Capture the cell that displays the provided text and extract its (x, y) central coordinate. 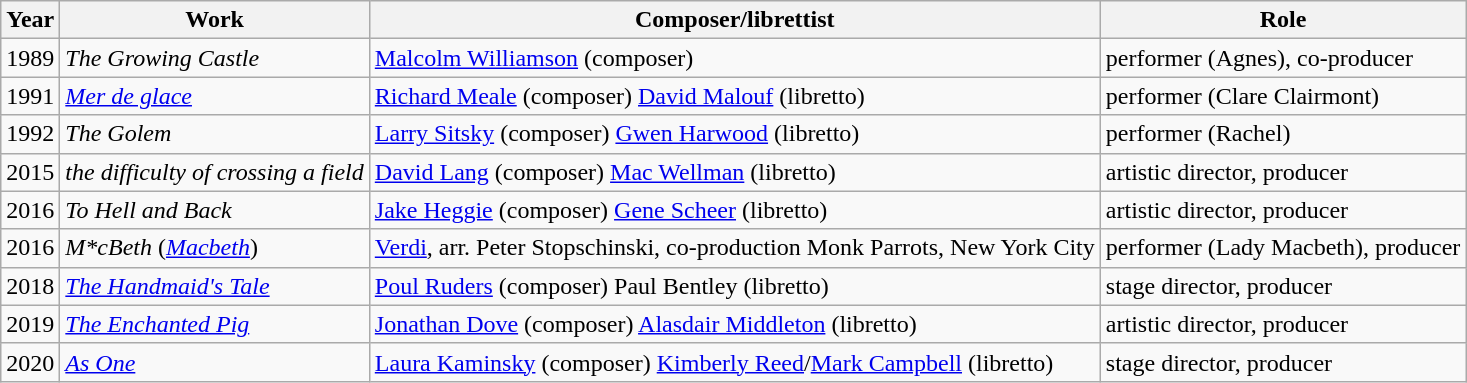
Richard Meale (composer) David Malouf (libretto) (734, 96)
Role (1283, 20)
1989 (30, 58)
Composer/librettist (734, 20)
Jake Heggie (composer) Gene Scheer (libretto) (734, 210)
The Enchanted Pig (214, 324)
performer (Agnes), co-producer (1283, 58)
performer (Clare Clairmont) (1283, 96)
the difficulty of crossing a field (214, 172)
Malcolm Williamson (composer) (734, 58)
The Handmaid's Tale (214, 286)
David Lang (composer) Mac Wellman (libretto) (734, 172)
To Hell and Back (214, 210)
Year (30, 20)
2020 (30, 362)
Mer de glace (214, 96)
performer (Lady Macbeth), producer (1283, 248)
Larry Sitsky (composer) Gwen Harwood (libretto) (734, 134)
2015 (30, 172)
1991 (30, 96)
1992 (30, 134)
2018 (30, 286)
Verdi, arr. Peter Stopschinski, co-production Monk Parrots, New York City (734, 248)
Work (214, 20)
Jonathan Dove (composer) Alasdair Middleton (libretto) (734, 324)
Laura Kaminsky (composer) Kimberly Reed/Mark Campbell (libretto) (734, 362)
performer (Rachel) (1283, 134)
Poul Ruders (composer) Paul Bentley (libretto) (734, 286)
As One (214, 362)
M*cBeth (Macbeth) (214, 248)
2019 (30, 324)
The Growing Castle (214, 58)
The Golem (214, 134)
